Return the [X, Y] coordinate for the center point of the cell that contains the specified text.  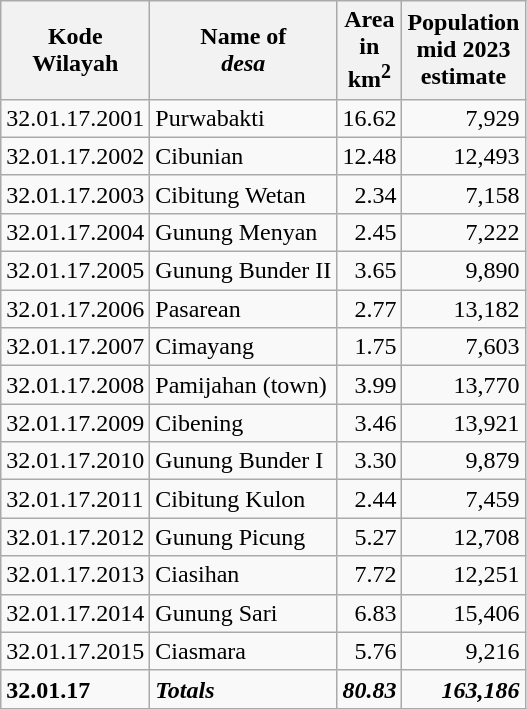
3.30 [370, 461]
32.01.17.2007 [76, 347]
Gunung Menyan [244, 232]
3.65 [370, 271]
32.01.17 [76, 689]
32.01.17.2001 [76, 118]
Ciasihan [244, 575]
13,921 [464, 423]
Name of desa [244, 50]
13,182 [464, 309]
Cibunian [244, 156]
5.27 [370, 537]
1.75 [370, 347]
Pamijahan (town) [244, 385]
6.83 [370, 613]
32.01.17.2004 [76, 232]
Cibitung Kulon [244, 499]
2.77 [370, 309]
Gunung Sari [244, 613]
3.99 [370, 385]
32.01.17.2005 [76, 271]
12.48 [370, 156]
Ciasmara [244, 651]
7,222 [464, 232]
80.83 [370, 689]
32.01.17.2003 [76, 194]
7,158 [464, 194]
7,929 [464, 118]
Populationmid 2023estimate [464, 50]
32.01.17.2012 [76, 537]
Gunung Picung [244, 537]
32.01.17.2014 [76, 613]
Totals [244, 689]
32.01.17.2006 [76, 309]
Gunung Bunder II [244, 271]
32.01.17.2013 [76, 575]
Cibitung Wetan [244, 194]
7.72 [370, 575]
9,879 [464, 461]
Kode Wilayah [76, 50]
32.01.17.2011 [76, 499]
7,603 [464, 347]
9,216 [464, 651]
7,459 [464, 499]
32.01.17.2015 [76, 651]
Gunung Bunder I [244, 461]
5.76 [370, 651]
163,186 [464, 689]
13,770 [464, 385]
2.44 [370, 499]
16.62 [370, 118]
32.01.17.2010 [76, 461]
32.01.17.2009 [76, 423]
12,708 [464, 537]
2.34 [370, 194]
Cimayang [244, 347]
32.01.17.2002 [76, 156]
3.46 [370, 423]
32.01.17.2008 [76, 385]
15,406 [464, 613]
12,251 [464, 575]
2.45 [370, 232]
Purwabakti [244, 118]
9,890 [464, 271]
Area in km2 [370, 50]
Pasarean [244, 309]
Cibening [244, 423]
12,493 [464, 156]
